Provide the (X, Y) coordinate of the cell's center where the given text is located.  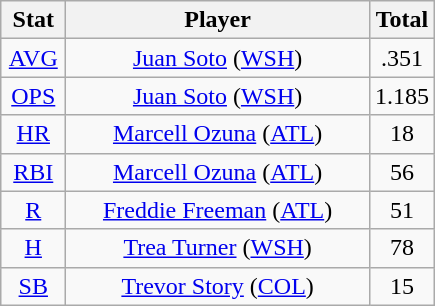
18 (402, 134)
R (34, 210)
Trea Turner (WSH) (218, 248)
Trevor Story (COL) (218, 286)
78 (402, 248)
SB (34, 286)
RBI (34, 172)
Total (402, 20)
56 (402, 172)
AVG (34, 58)
51 (402, 210)
H (34, 248)
Stat (34, 20)
HR (34, 134)
.351 (402, 58)
OPS (34, 96)
Freddie Freeman (ATL) (218, 210)
1.185 (402, 96)
15 (402, 286)
Player (218, 20)
